Extract the (X, Y) coordinate from the center of the cell holding the provided text.  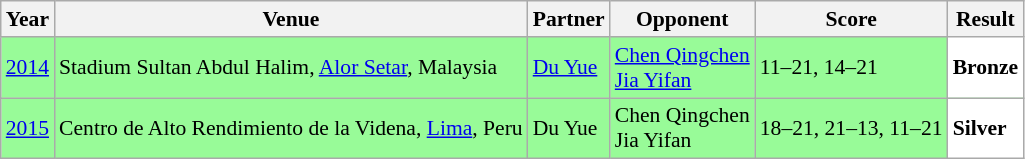
Score (852, 19)
Silver (986, 128)
11–21, 14–21 (852, 68)
Year (28, 19)
Opponent (682, 19)
Result (986, 19)
18–21, 21–13, 11–21 (852, 128)
Bronze (986, 68)
Partner (569, 19)
Stadium Sultan Abdul Halim, Alor Setar, Malaysia (291, 68)
Centro de Alto Rendimiento de la Videna, Lima, Peru (291, 128)
Venue (291, 19)
2015 (28, 128)
2014 (28, 68)
